Return (X, Y) of the center of cell containing provided text 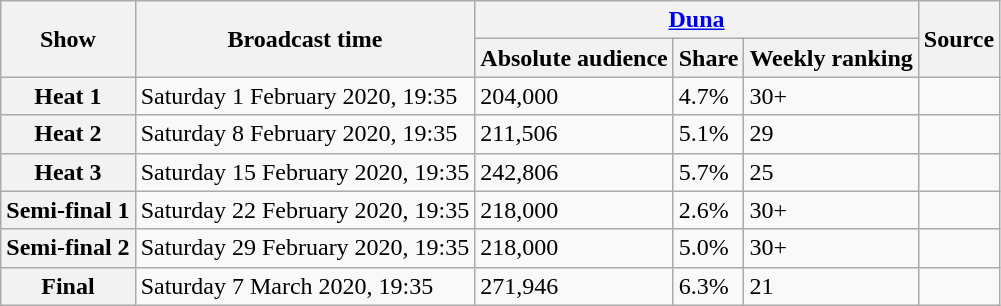
Source (958, 39)
21 (831, 286)
6.3% (708, 286)
2.6% (708, 210)
Final (68, 286)
Weekly ranking (831, 58)
211,506 (574, 134)
271,946 (574, 286)
29 (831, 134)
5.0% (708, 248)
Heat 1 (68, 96)
Share (708, 58)
204,000 (574, 96)
Saturday 7 March 2020, 19:35 (305, 286)
Show (68, 39)
5.1% (708, 134)
Heat 3 (68, 172)
Saturday 8 February 2020, 19:35 (305, 134)
242,806 (574, 172)
Saturday 22 February 2020, 19:35 (305, 210)
Broadcast time (305, 39)
Semi-final 2 (68, 248)
25 (831, 172)
Saturday 1 February 2020, 19:35 (305, 96)
Absolute audience (574, 58)
Semi-final 1 (68, 210)
5.7% (708, 172)
Saturday 29 February 2020, 19:35 (305, 248)
Saturday 15 February 2020, 19:35 (305, 172)
Duna (696, 20)
4.7% (708, 96)
Heat 2 (68, 134)
